Extract the (x, y) coordinate from the center of the cell holding the provided text.  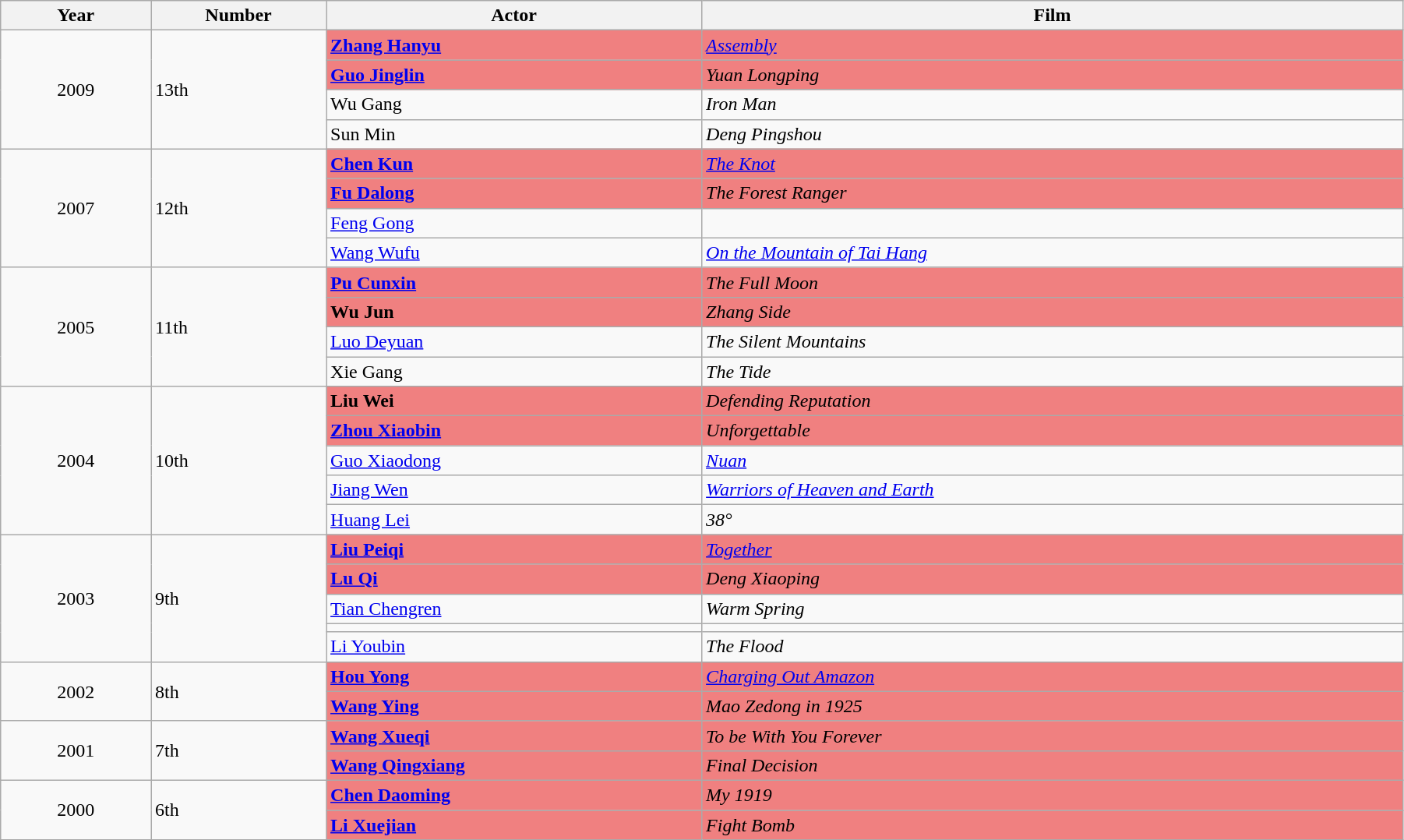
Final Decision (1053, 765)
Luo Deyuan (514, 341)
Lu Qi (514, 579)
13th (238, 90)
Charging Out Amazon (1053, 676)
Number (238, 16)
2001 (76, 750)
9th (238, 598)
12th (238, 208)
6th (238, 810)
2005 (76, 326)
Guo Jinglin (514, 75)
Film (1053, 16)
Xie Gang (514, 372)
Iron Man (1053, 104)
To be With You Forever (1053, 736)
2007 (76, 208)
Nuan (1053, 461)
2000 (76, 810)
Warriors of Heaven and Earth (1053, 490)
The Full Moon (1053, 282)
The Knot (1053, 164)
2004 (76, 461)
Feng Gong (514, 223)
Actor (514, 16)
Yuan Longping (1053, 75)
Deng Xiaoping (1053, 579)
Zhou Xiaobin (514, 431)
Warm Spring (1053, 609)
Year (76, 16)
Wang Qingxiang (514, 765)
The Silent Mountains (1053, 341)
Wu Jun (514, 312)
The Flood (1053, 647)
My 1919 (1053, 795)
Fight Bomb (1053, 825)
11th (238, 326)
Pu Cunxin (514, 282)
Defending Reputation (1053, 401)
2009 (76, 90)
38° (1053, 520)
8th (238, 691)
Liu Peiqi (514, 549)
Wang Ying (514, 706)
Li Youbin (514, 647)
Sun Min (514, 134)
Wang Wufu (514, 252)
Unforgettable (1053, 431)
Deng Pingshou (1053, 134)
Assembly (1053, 45)
Li Xuejian (514, 825)
On the Mountain of Tai Hang (1053, 252)
Jiang Wen (514, 490)
Mao Zedong in 1925 (1053, 706)
Guo Xiaodong (514, 461)
Wu Gang (514, 104)
Wang Xueqi (514, 736)
The Tide (1053, 372)
Together (1053, 549)
The Forest Ranger (1053, 193)
Zhang Hanyu (514, 45)
Liu Wei (514, 401)
2002 (76, 691)
2003 (76, 598)
Chen Kun (514, 164)
Tian Chengren (514, 609)
7th (238, 750)
Zhang Side (1053, 312)
Fu Dalong (514, 193)
10th (238, 461)
Huang Lei (514, 520)
Hou Yong (514, 676)
Chen Daoming (514, 795)
